Pinpoint the cell where the given text exists, returning its [X, Y] midpoint coordinate. 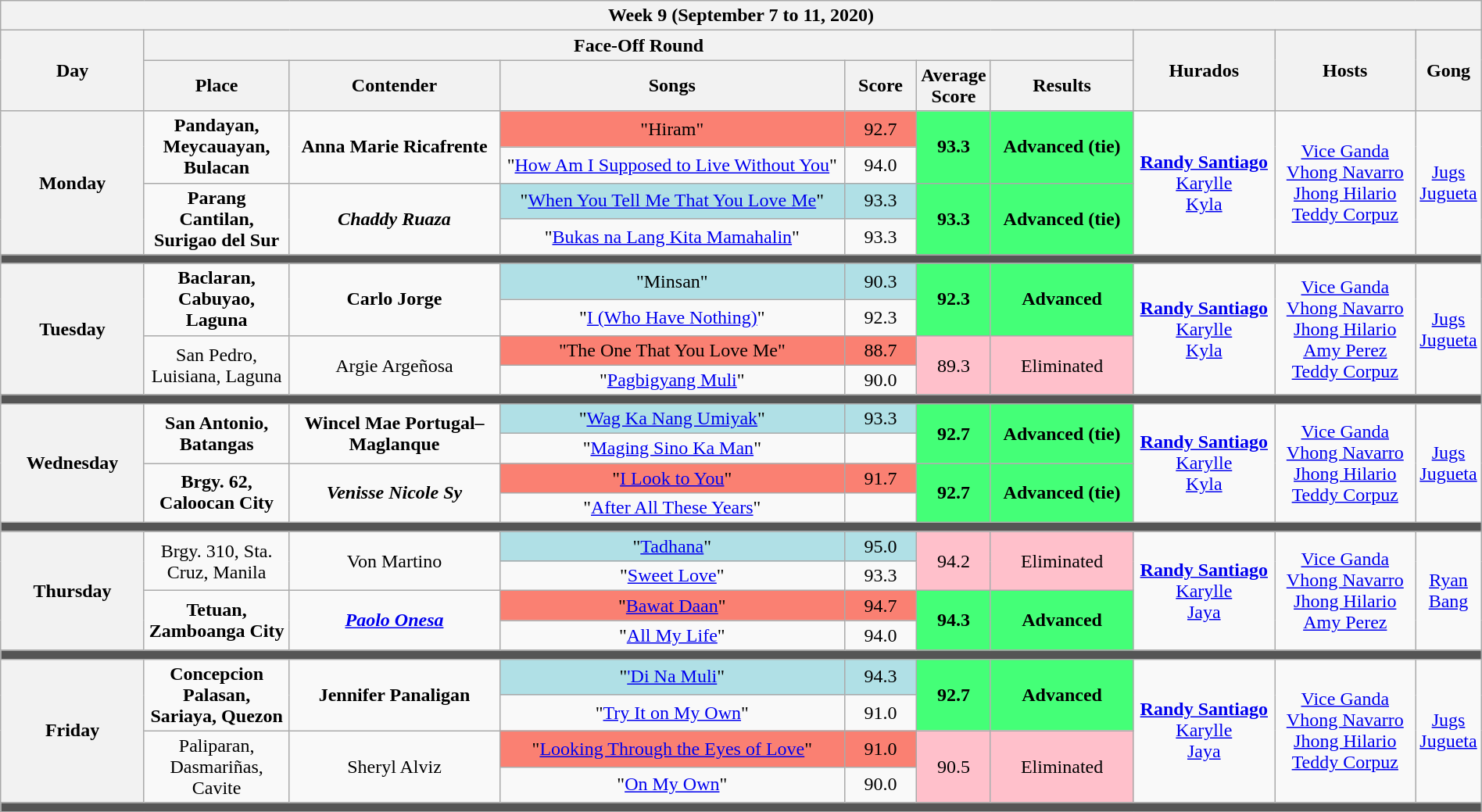
Results [1061, 86]
Vice GandaVhong NavarroJhong HilarioAmy Perez [1345, 591]
Wincel Mae Portugal–Maglanque [394, 433]
"Bukas na Lang Kita Mamahalin" [672, 237]
"The One That You Love Me" [672, 350]
"Tadhana" [672, 546]
San Pedro, Luisiana, Laguna [216, 365]
Contender [394, 86]
Week 9 (September 7 to 11, 2020) [741, 16]
Pandayan, Meycauayan, Bulacan [216, 147]
Gong [1448, 70]
Friday [73, 731]
91.7 [880, 478]
94.2 [954, 561]
"After All These Years" [672, 508]
Concepcion Palasan, Sariaya, Quezon [216, 695]
"I (Who Have Nothing)" [672, 317]
95.0 [880, 546]
Place [216, 86]
Von Martino [394, 561]
"When You Tell Me That You Love Me" [672, 201]
88.7 [880, 350]
Brgy. 62, Caloocan City [216, 492]
"How Am I Supposed to Live Without You" [672, 165]
"On My Own" [672, 785]
94.7 [880, 606]
"Minsan" [672, 281]
Thursday [73, 591]
San Antonio, Batangas [216, 433]
Average Score [954, 86]
"'Di Na Muli" [672, 677]
Anna Marie Ricafrente [394, 147]
90.5 [954, 767]
Vice GandaVhong Navarro Jhong HilarioAmy PerezTeddy Corpuz [1345, 329]
Argie Argeñosa [394, 365]
Paolo Onesa [394, 621]
"All My Life" [672, 635]
"Hiram" [672, 129]
Face-Off Round [638, 45]
Parang Cantilan, Surigao del Sur [216, 219]
"Pagbigyang Muli" [672, 380]
Carlo Jorge [394, 299]
Tetuan, Zamboanga City [216, 621]
Chaddy Ruaza [394, 219]
Venisse Nicole Sy [394, 492]
Hurados [1204, 70]
Paliparan, Dasmariñas, Cavite [216, 767]
89.3 [954, 365]
Wednesday [73, 463]
Score [880, 86]
"Try It on My Own" [672, 713]
Hosts [1345, 70]
Day [73, 70]
Brgy. 310, Sta. Cruz, Manila [216, 561]
Tuesday [73, 329]
"I Look to You" [672, 478]
Baclaran, Cabuyao, Laguna [216, 299]
"Wag Ka Nang Umiyak" [672, 418]
"Sweet Love" [672, 576]
"Looking Through the Eyes of Love" [672, 749]
Jennifer Panaligan [394, 695]
Vice Ganda Vhong NavarroJhong HilarioTeddy Corpuz [1345, 183]
"Maging Sino Ka Man" [672, 448]
Songs [672, 86]
Sheryl Alviz [394, 767]
90.3 [880, 281]
Ryan Bang [1448, 591]
Monday [73, 183]
"Bawat Daan" [672, 606]
